Extract the [x, y] coordinate from the center of the cell holding the provided text.  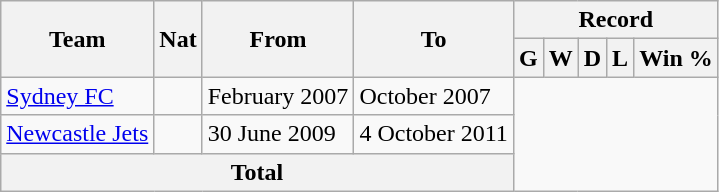
4 October 2011 [434, 134]
Nat [178, 39]
February 2007 [278, 96]
30 June 2009 [278, 134]
Team [78, 39]
G [528, 58]
October 2007 [434, 96]
Record [616, 20]
Newcastle Jets [78, 134]
Win % [676, 58]
Sydney FC [78, 96]
Total [258, 172]
W [560, 58]
D [592, 58]
To [434, 39]
L [620, 58]
From [278, 39]
